Return the [X, Y] coordinate for the center point of the cell that contains the specified text.  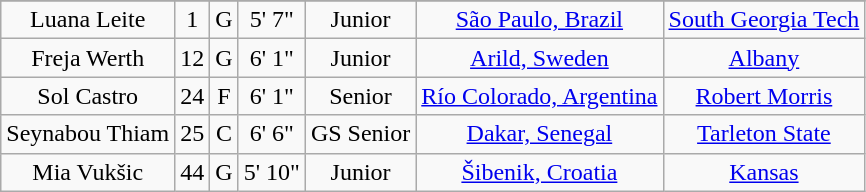
Arild, Sweden [540, 58]
South Georgia Tech [764, 20]
1 [192, 20]
Mia Vukšic [88, 172]
F [224, 96]
44 [192, 172]
Kansas [764, 172]
Albany [764, 58]
São Paulo, Brazil [540, 20]
GS Senior [360, 134]
Robert Morris [764, 96]
Tarleton State [764, 134]
5' 7" [272, 20]
Río Colorado, Argentina [540, 96]
12 [192, 58]
Luana Leite [88, 20]
Sol Castro [88, 96]
Šibenik, Croatia [540, 172]
Dakar, Senegal [540, 134]
25 [192, 134]
Senior [360, 96]
24 [192, 96]
Freja Werth [88, 58]
Seynabou Thiam [88, 134]
5' 10" [272, 172]
C [224, 134]
6' 6" [272, 134]
